Find where the given text appears and provide that cell's center as [X, Y] coordinate. 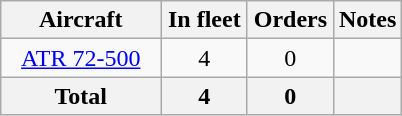
In fleet [204, 20]
Orders [290, 20]
Notes [367, 20]
Total [80, 96]
Aircraft [80, 20]
ATR 72-500 [80, 58]
